Extract the (X, Y) coordinate from the center of the cell holding the provided text.  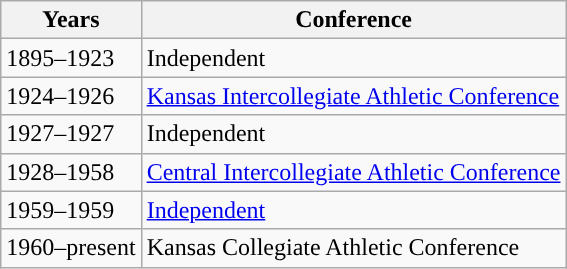
1960–present (71, 248)
1895–1923 (71, 58)
Kansas Intercollegiate Athletic Conference (354, 96)
Central Intercollegiate Athletic Conference (354, 172)
1924–1926 (71, 96)
Years (71, 20)
Kansas Collegiate Athletic Conference (354, 248)
Conference (354, 20)
1927–1927 (71, 134)
1959–1959 (71, 210)
1928–1958 (71, 172)
